Extract the [X, Y] coordinate from the center of the cell holding the provided text.  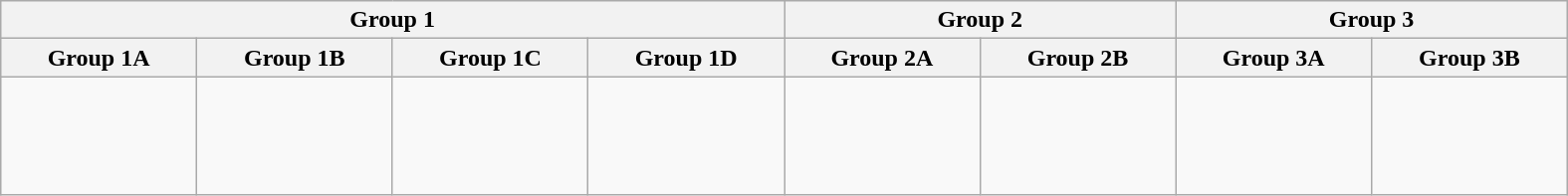
Group 1D [687, 58]
Group 3B [1469, 58]
Group 1C [490, 58]
Group 2B [1077, 58]
Group 3 [1372, 20]
Group 2 [980, 20]
Group 1B [295, 58]
Group 3A [1274, 58]
Group 1 [392, 20]
Group 1A [100, 58]
Group 2A [882, 58]
